Detect which cell encompasses the target text, then output its (X, Y) center coordinate. 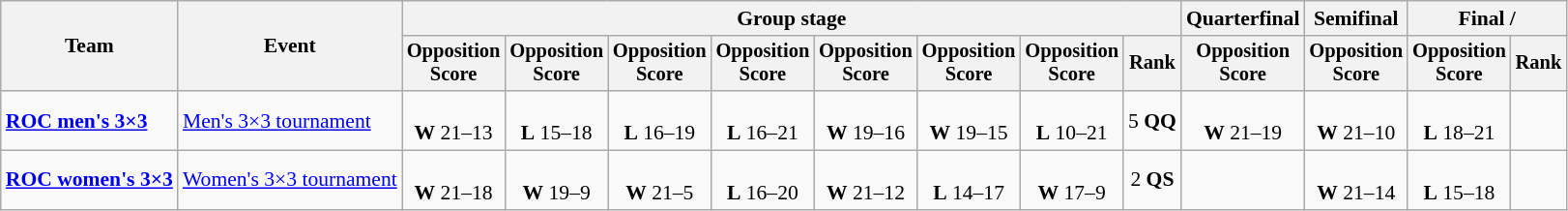
L 16–19 (659, 120)
W 21–5 (659, 180)
W 19–16 (866, 120)
W 19–9 (557, 180)
Men's 3×3 tournament (290, 120)
W 21–18 (454, 180)
W 21–19 (1243, 120)
W 21–10 (1355, 120)
ROC women's 3×3 (89, 180)
ROC men's 3×3 (89, 120)
W 21–13 (454, 120)
W 17–9 (1071, 180)
2 QS (1152, 180)
W 19–15 (969, 120)
L 18–21 (1460, 120)
Group stage (792, 18)
Semifinal (1355, 18)
L 14–17 (969, 180)
Women's 3×3 tournament (290, 180)
W 21–14 (1355, 180)
Final / (1487, 18)
L 16–20 (764, 180)
Event (290, 46)
L 16–21 (764, 120)
5 QQ (1152, 120)
Team (89, 46)
L 10–21 (1071, 120)
W 21–12 (866, 180)
Quarterfinal (1243, 18)
